Capture the cell that displays the provided text and extract its (x, y) central coordinate. 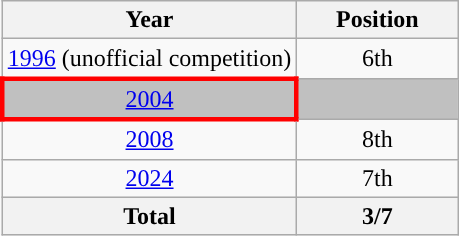
2004 (150, 98)
6th (378, 59)
1996 (unofficial competition) (150, 59)
7th (378, 178)
Position (378, 20)
Year (150, 20)
8th (378, 139)
2024 (150, 178)
3/7 (378, 216)
Total (150, 216)
2008 (150, 139)
